Locate the cell with the specified text and output its [x, y] center coordinate. 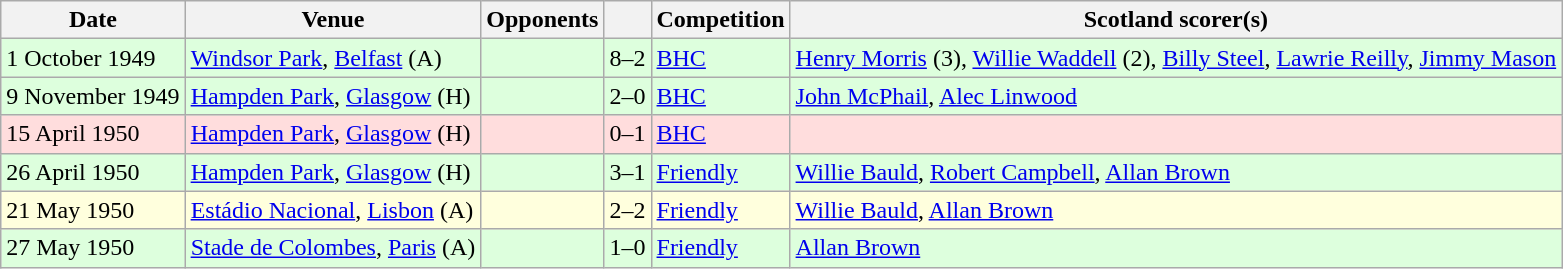
0–1 [628, 134]
John McPhail, Alec Linwood [1176, 96]
9 November 1949 [93, 96]
Allan Brown [1176, 248]
Henry Morris (3), Willie Waddell (2), Billy Steel, Lawrie Reilly, Jimmy Mason [1176, 58]
3–1 [628, 172]
Stade de Colombes, Paris (A) [333, 248]
Estádio Nacional, Lisbon (A) [333, 210]
Competition [720, 20]
8–2 [628, 58]
2–0 [628, 96]
Venue [333, 20]
15 April 1950 [93, 134]
Opponents [542, 20]
27 May 1950 [93, 248]
Date [93, 20]
26 April 1950 [93, 172]
2–2 [628, 210]
Willie Bauld, Allan Brown [1176, 210]
1–0 [628, 248]
Willie Bauld, Robert Campbell, Allan Brown [1176, 172]
Windsor Park, Belfast (A) [333, 58]
21 May 1950 [93, 210]
Scotland scorer(s) [1176, 20]
1 October 1949 [93, 58]
